Find where the given text appears and provide that cell's center as [x, y] coordinate. 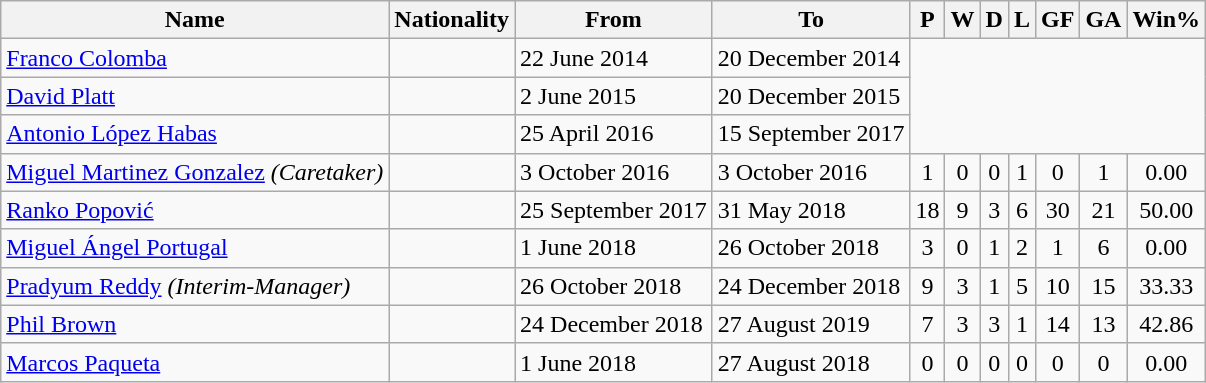
18 [928, 210]
20 December 2015 [811, 96]
Nationality [452, 20]
10 [1058, 286]
To [811, 20]
Miguel Martinez Gonzalez (Caretaker) [195, 172]
Name [195, 20]
13 [1104, 324]
2 [1022, 248]
20 December 2014 [811, 58]
25 April 2016 [614, 134]
5 [1022, 286]
2 June 2015 [614, 96]
Marcos Paqueta [195, 362]
7 [928, 324]
David Platt [195, 96]
31 May 2018 [811, 210]
GA [1104, 20]
42.86 [1166, 324]
25 September 2017 [614, 210]
D [994, 20]
Pradyum Reddy (Interim-Manager) [195, 286]
Phil Brown [195, 324]
From [614, 20]
Antonio López Habas [195, 134]
14 [1058, 324]
27 August 2019 [811, 324]
21 [1104, 210]
15 [1104, 286]
Franco Colomba [195, 58]
15 September 2017 [811, 134]
P [928, 20]
GF [1058, 20]
Ranko Popović [195, 210]
Win% [1166, 20]
50.00 [1166, 210]
22 June 2014 [614, 58]
Miguel Ángel Portugal [195, 248]
33.33 [1166, 286]
30 [1058, 210]
W [962, 20]
27 August 2018 [811, 362]
L [1022, 20]
